Identify which cell holds the provided text, then report its [X, Y] central coordinate. 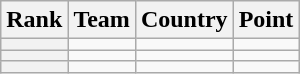
Team [102, 20]
Rank [34, 20]
Point [266, 20]
Country [184, 20]
